Identify which cell holds the provided text, then report its [X, Y] central coordinate. 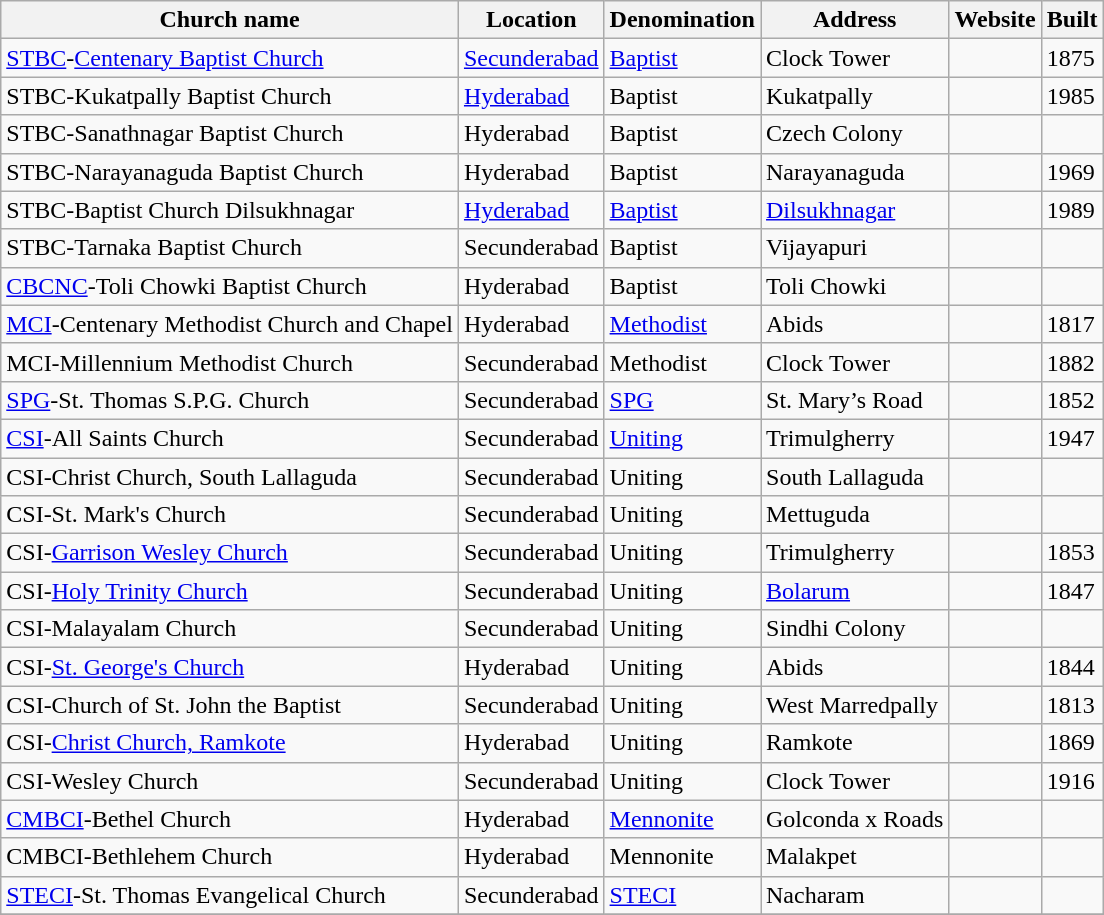
CSI-Christ Church, Ramkote [230, 743]
Church name [230, 20]
STBC-Tarnaka Baptist Church [230, 248]
STBC-Centenary Baptist Church [230, 58]
Sindhi Colony [854, 629]
STECI [682, 895]
CSI-All Saints Church [230, 438]
West Marredpally [854, 705]
Vijayapuri [854, 248]
SPG [682, 400]
CMBCI-Bethlehem Church [230, 857]
MCI-Centenary Methodist Church and Chapel [230, 324]
1847 [1072, 591]
Czech Colony [854, 134]
Dilsukhnagar [854, 210]
Location [531, 20]
CSI-Garrison Wesley Church [230, 553]
Narayanaguda [854, 172]
Malakpet [854, 857]
CSI-St. George's Church [230, 667]
St. Mary’s Road [854, 400]
CSI-Wesley Church [230, 781]
1947 [1072, 438]
SPG-St. Thomas S.P.G. Church [230, 400]
1817 [1072, 324]
Denomination [682, 20]
CSI-Malayalam Church [230, 629]
CSI-Christ Church, South Lallaguda [230, 477]
Ramkote [854, 743]
1852 [1072, 400]
1969 [1072, 172]
CMBCI-Bethel Church [230, 819]
Address [854, 20]
Website [995, 20]
CSI-St. Mark's Church [230, 515]
1844 [1072, 667]
1985 [1072, 96]
Built [1072, 20]
1882 [1072, 362]
1869 [1072, 743]
South Lallaguda [854, 477]
STECI-St. Thomas Evangelical Church [230, 895]
CSI-Holy Trinity Church [230, 591]
Golconda x Roads [854, 819]
STBC-Sanathnagar Baptist Church [230, 134]
Mettuguda [854, 515]
Kukatpally [854, 96]
CBCNC-Toli Chowki Baptist Church [230, 286]
Nacharam [854, 895]
STBC-Kukatpally Baptist Church [230, 96]
CSI-Church of St. John the Baptist [230, 705]
1813 [1072, 705]
1853 [1072, 553]
Bolarum [854, 591]
Toli Chowki [854, 286]
1989 [1072, 210]
1875 [1072, 58]
1916 [1072, 781]
STBC-Narayanaguda Baptist Church [230, 172]
MCI-Millennium Methodist Church [230, 362]
STBC-Baptist Church Dilsukhnagar [230, 210]
